From the cell containing the given text, extract its center point as (X, Y) coordinate. 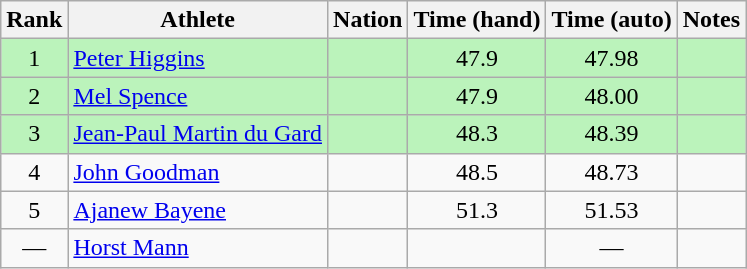
1 (34, 58)
Rank (34, 20)
Time (hand) (477, 20)
Horst Mann (198, 248)
3 (34, 134)
51.53 (612, 210)
2 (34, 96)
5 (34, 210)
Notes (711, 20)
47.98 (612, 58)
48.00 (612, 96)
48.3 (477, 134)
Peter Higgins (198, 58)
48.73 (612, 172)
John Goodman (198, 172)
4 (34, 172)
Nation (368, 20)
Jean-Paul Martin du Gard (198, 134)
51.3 (477, 210)
48.39 (612, 134)
Mel Spence (198, 96)
48.5 (477, 172)
Ajanew Bayene (198, 210)
Time (auto) (612, 20)
Athlete (198, 20)
